Provide the (X, Y) coordinate of the cell's center where the given text is located.  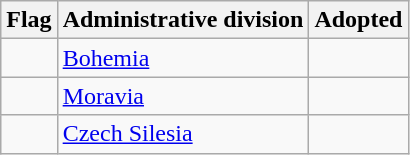
Moravia (183, 96)
Adopted (358, 20)
Bohemia (183, 58)
Administrative division (183, 20)
Flag (29, 20)
Czech Silesia (183, 134)
